Search for the cell housing the specified text and yield its (x, y) center coordinate. 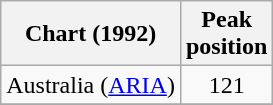
Peakposition (226, 34)
121 (226, 85)
Australia (ARIA) (91, 85)
Chart (1992) (91, 34)
